Output the [x, y] coordinate of the center of the cell containing the given text.  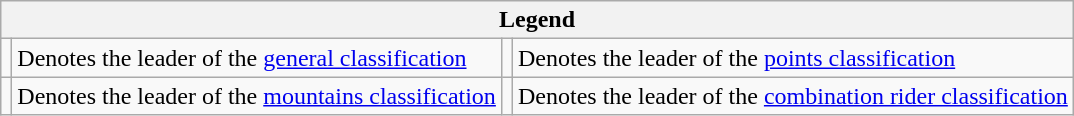
Legend [538, 20]
Denotes the leader of the mountains classification [257, 96]
Denotes the leader of the combination rider classification [792, 96]
Denotes the leader of the general classification [257, 58]
Denotes the leader of the points classification [792, 58]
